Search for the cell housing the specified text and yield its (X, Y) center coordinate. 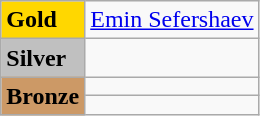
Gold (43, 20)
Silver (43, 58)
Bronze (43, 96)
Emin Sefershaev (172, 20)
